Capture the cell that displays the provided text and extract its [x, y] central coordinate. 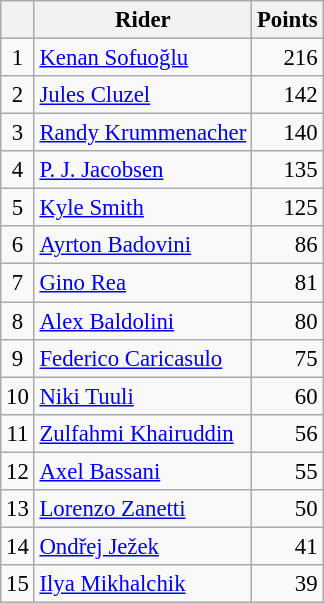
Federico Caricasulo [142, 358]
Kyle Smith [142, 208]
Randy Krummenacher [142, 133]
2 [18, 95]
14 [18, 546]
125 [288, 208]
7 [18, 283]
3 [18, 133]
5 [18, 208]
60 [288, 396]
9 [18, 358]
Zulfahmi Khairuddin [142, 433]
P. J. Jacobsen [142, 170]
Ondřej Ježek [142, 546]
Ilya Mikhalchik [142, 584]
80 [288, 321]
Ayrton Badovini [142, 245]
216 [288, 58]
Points [288, 20]
Alex Baldolini [142, 321]
55 [288, 471]
75 [288, 358]
12 [18, 471]
10 [18, 396]
140 [288, 133]
6 [18, 245]
Jules Cluzel [142, 95]
56 [288, 433]
Rider [142, 20]
13 [18, 509]
4 [18, 170]
86 [288, 245]
39 [288, 584]
8 [18, 321]
Niki Tuuli [142, 396]
1 [18, 58]
Gino Rea [142, 283]
Lorenzo Zanetti [142, 509]
Kenan Sofuoğlu [142, 58]
11 [18, 433]
41 [288, 546]
81 [288, 283]
142 [288, 95]
Axel Bassani [142, 471]
50 [288, 509]
15 [18, 584]
135 [288, 170]
